Provide the [X, Y] coordinate of the cell's center where the given text is located.  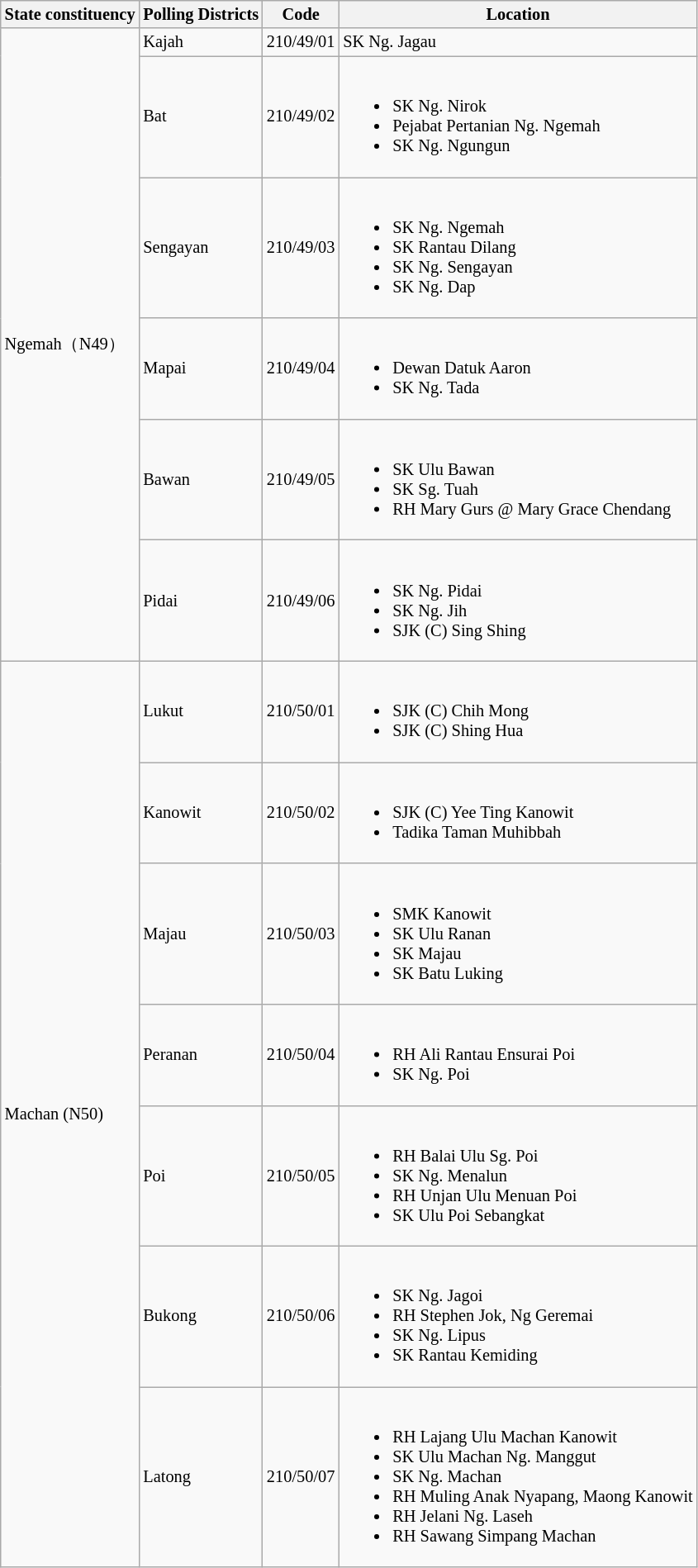
Poi [201, 1176]
210/50/01 [301, 711]
210/50/05 [301, 1176]
Majau [201, 934]
SK Ng. PidaiSK Ng. JihSJK (C) Sing Shing [517, 600]
210/50/04 [301, 1054]
Bawan [201, 479]
210/50/02 [301, 812]
SMK KanowitSK Ulu RananSK MajauSK Batu Luking [517, 934]
RH Ali Rantau Ensurai PoiSK Ng. Poi [517, 1054]
Lukut [201, 711]
SK Ng. NgemahSK Rantau DilangSK Ng. SengayanSK Ng. Dap [517, 247]
SJK (C) Chih MongSJK (C) Shing Hua [517, 711]
210/49/05 [301, 479]
Bat [201, 116]
Machan (N50) [70, 1114]
SK Ng. NirokPejabat Pertanian Ng. NgemahSK Ng. Ngungun [517, 116]
Kajah [201, 42]
Sengayan [201, 247]
Bukong [201, 1316]
210/50/03 [301, 934]
210/50/07 [301, 1476]
SK Ng. Jagau [517, 42]
210/49/03 [301, 247]
210/50/06 [301, 1316]
Code [301, 14]
210/49/04 [301, 368]
210/49/01 [301, 42]
210/49/02 [301, 116]
RH Lajang Ulu Machan KanowitSK Ulu Machan Ng. ManggutSK Ng. MachanRH Muling Anak Nyapang, Maong KanowitRH Jelani Ng. LasehRH Sawang Simpang Machan [517, 1476]
SK Ng. JagoiRH Stephen Jok, Ng GeremaiSK Ng. LipusSK Rantau Kemiding [517, 1316]
Kanowit [201, 812]
Location [517, 14]
Pidai [201, 600]
SK Ulu BawanSK Sg. TuahRH Mary Gurs @ Mary Grace Chendang [517, 479]
210/49/06 [301, 600]
RH Balai Ulu Sg. PoiSK Ng. MenalunRH Unjan Ulu Menuan PoiSK Ulu Poi Sebangkat [517, 1176]
Polling Districts [201, 14]
Dewan Datuk AaronSK Ng. Tada [517, 368]
Ngemah（N49） [70, 344]
Mapai [201, 368]
Peranan [201, 1054]
SJK (C) Yee Ting KanowitTadika Taman Muhibbah [517, 812]
Latong [201, 1476]
State constituency [70, 14]
